Locate the cell with the specified text and output its [x, y] center coordinate. 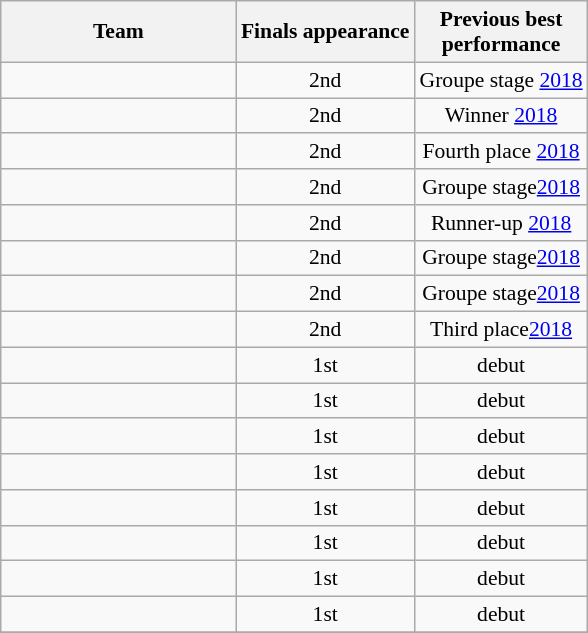
Groupe stage 2018 [502, 80]
Finals appearance [326, 32]
Third place2018 [502, 330]
Runner-up 2018 [502, 223]
Winner 2018 [502, 116]
Previous bestperformance [502, 32]
Team [118, 32]
Fourth place 2018 [502, 152]
